Find where the given text appears and provide that cell's center as [X, Y] coordinate. 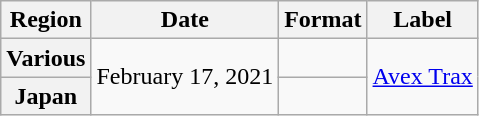
Various [46, 58]
Japan [46, 96]
Avex Trax [422, 77]
Date [185, 20]
Label [422, 20]
Region [46, 20]
February 17, 2021 [185, 77]
Format [323, 20]
